Find where the given text appears and provide that cell's center as [x, y] coordinate. 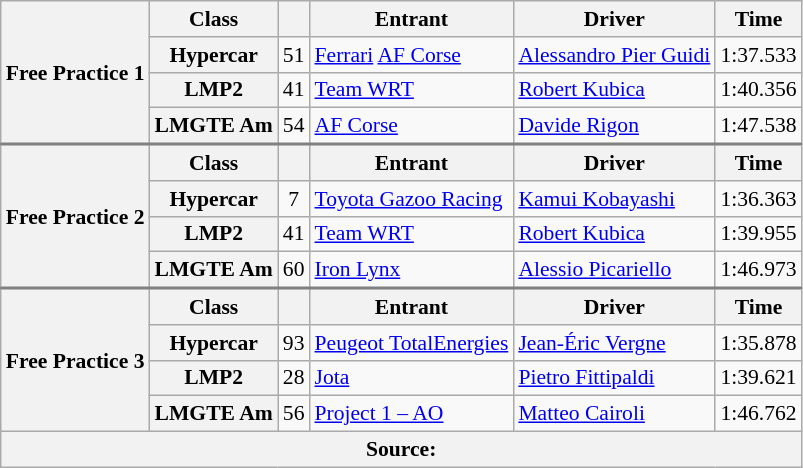
56 [294, 414]
Jota [411, 378]
Alessandro Pier Guidi [614, 55]
Ferrari AF Corse [411, 55]
7 [294, 199]
54 [294, 126]
1:46.973 [758, 270]
Source: [402, 450]
Free Practice 2 [76, 216]
Alessio Picariello [614, 270]
Project 1 – AO [411, 414]
Davide Rigon [614, 126]
1:47.538 [758, 126]
28 [294, 378]
Jean-Éric Vergne [614, 343]
Peugeot TotalEnergies [411, 343]
Free Practice 1 [76, 72]
Kamui Kobayashi [614, 199]
Iron Lynx [411, 270]
Free Practice 3 [76, 360]
51 [294, 55]
93 [294, 343]
1:39.621 [758, 378]
Matteo Cairoli [614, 414]
60 [294, 270]
1:40.356 [758, 90]
1:39.955 [758, 234]
1:35.878 [758, 343]
1:46.762 [758, 414]
AF Corse [411, 126]
Pietro Fittipaldi [614, 378]
1:37.533 [758, 55]
Toyota Gazoo Racing [411, 199]
1:36.363 [758, 199]
